Output the [X, Y] coordinate of the center of the cell containing the given text.  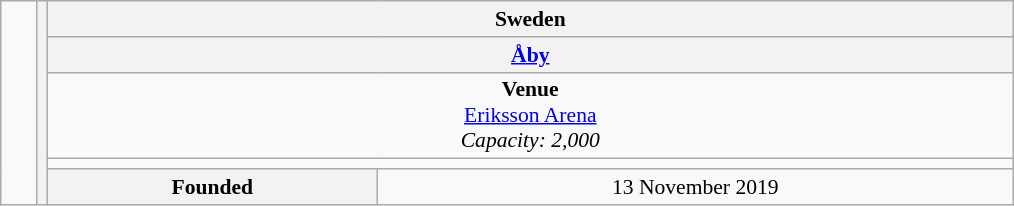
VenueEriksson ArenaCapacity: 2,000 [530, 116]
Åby [530, 55]
Sweden [530, 19]
Founded [212, 187]
13 November 2019 [695, 187]
